Detect which cell encompasses the target text, then output its (X, Y) center coordinate. 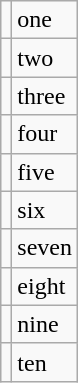
eight (45, 286)
two (45, 58)
four (45, 134)
seven (45, 248)
ten (45, 362)
three (45, 96)
one (45, 20)
nine (45, 324)
six (45, 210)
five (45, 172)
